Capture the cell that displays the provided text and extract its (X, Y) central coordinate. 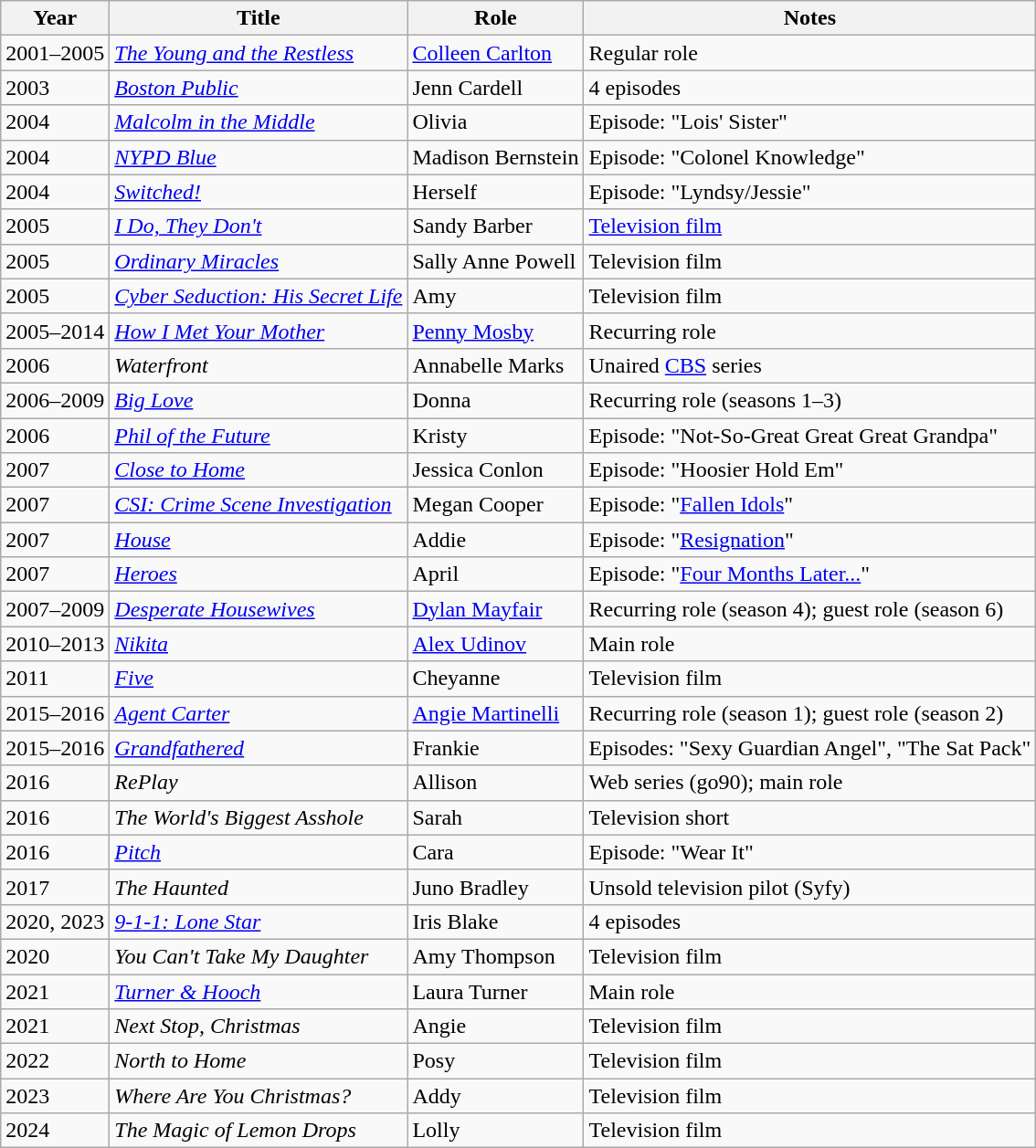
2010–2013 (55, 644)
Year (55, 18)
2007–2009 (55, 609)
Episode: "Fallen Idols" (809, 505)
Five (259, 679)
Allison (495, 783)
Where Are You Christmas? (259, 1096)
Malcolm in the Middle (259, 122)
2011 (55, 679)
Angie (495, 1027)
Unsold television pilot (Syfy) (809, 887)
Addie (495, 540)
Nikita (259, 644)
RePlay (259, 783)
Agent Carter (259, 713)
Posy (495, 1061)
Unaired CBS series (809, 365)
Episode: "Hoosier Hold Em" (809, 470)
Notes (809, 18)
Heroes (259, 574)
2023 (55, 1096)
Jenn Cardell (495, 88)
Title (259, 18)
Cheyanne (495, 679)
Herself (495, 192)
Addy (495, 1096)
Desperate Housewives (259, 609)
North to Home (259, 1061)
Recurring role (season 4); guest role (season 6) (809, 609)
Colleen Carlton (495, 53)
Turner & Hooch (259, 991)
Juno Bradley (495, 887)
How I Met Your Mother (259, 331)
Lolly (495, 1131)
Grandfathered (259, 748)
NYPD Blue (259, 157)
Sally Anne Powell (495, 261)
Waterfront (259, 365)
Regular role (809, 53)
Recurring role (season 1); guest role (season 2) (809, 713)
Laura Turner (495, 991)
Close to Home (259, 470)
Recurring role (809, 331)
Kristy (495, 436)
Amy Thompson (495, 956)
Episode: "Lois' Sister" (809, 122)
House (259, 540)
Episode: "Wear It" (809, 852)
Megan Cooper (495, 505)
Switched! (259, 192)
Big Love (259, 400)
Amy (495, 296)
Penny Mosby (495, 331)
Recurring role (seasons 1–3) (809, 400)
The Magic of Lemon Drops (259, 1131)
2003 (55, 88)
You Can't Take My Daughter (259, 956)
Sarah (495, 817)
Phil of the Future (259, 436)
Boston Public (259, 88)
2024 (55, 1131)
I Do, They Don't (259, 226)
The Haunted (259, 887)
2020, 2023 (55, 922)
Cyber Seduction: His Secret Life (259, 296)
The Young and the Restless (259, 53)
2006–2009 (55, 400)
April (495, 574)
2001–2005 (55, 53)
Next Stop, Christmas (259, 1027)
Jessica Conlon (495, 470)
Sandy Barber (495, 226)
Annabelle Marks (495, 365)
Donna (495, 400)
Web series (go90); main role (809, 783)
2020 (55, 956)
Iris Blake (495, 922)
Frankie (495, 748)
Episode: "Lyndsy/Jessie" (809, 192)
2017 (55, 887)
Television short (809, 817)
Angie Martinelli (495, 713)
Pitch (259, 852)
Madison Bernstein (495, 157)
Cara (495, 852)
Episode: "Four Months Later..." (809, 574)
Episode: "Not-So-Great Great Great Grandpa" (809, 436)
9-1-1: Lone Star (259, 922)
2022 (55, 1061)
CSI: Crime Scene Investigation (259, 505)
Episodes: "Sexy Guardian Angel", "The Sat Pack" (809, 748)
2005–2014 (55, 331)
Ordinary Miracles (259, 261)
Dylan Mayfair (495, 609)
Episode: "Resignation" (809, 540)
Alex Udinov (495, 644)
The World's Biggest Asshole (259, 817)
Olivia (495, 122)
Episode: "Colonel Knowledge" (809, 157)
Role (495, 18)
